Return [X, Y] of the center of cell containing provided text 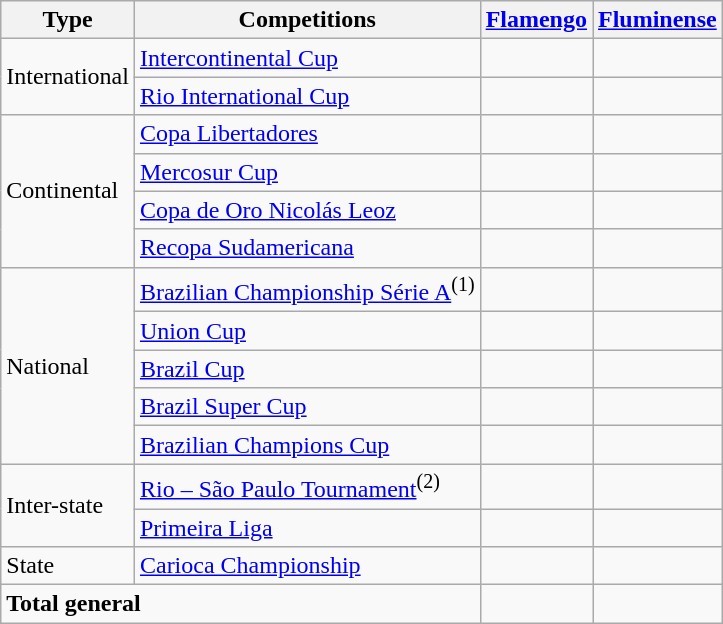
Fluminense [657, 20]
Type [68, 20]
Continental [68, 191]
International [68, 77]
Brazil Cup [307, 369]
Primeira Liga [307, 528]
Flamengo [536, 20]
State [68, 566]
Intercontinental Cup [307, 58]
Carioca Championship [307, 566]
Copa Libertadores [307, 134]
Rio – São Paulo Tournament(2) [307, 486]
Copa de Oro Nicolás Leoz [307, 210]
Total general [240, 604]
National [68, 366]
Competitions [307, 20]
Rio International Cup [307, 96]
Inter-state [68, 506]
Mercosur Cup [307, 172]
Brazilian Championship Série A(1) [307, 290]
Union Cup [307, 331]
Brazilian Champions Cup [307, 445]
Brazil Super Cup [307, 407]
Recopa Sudamericana [307, 248]
